Determine the (x, y) coordinate at the center of the cell enclosing the given text.  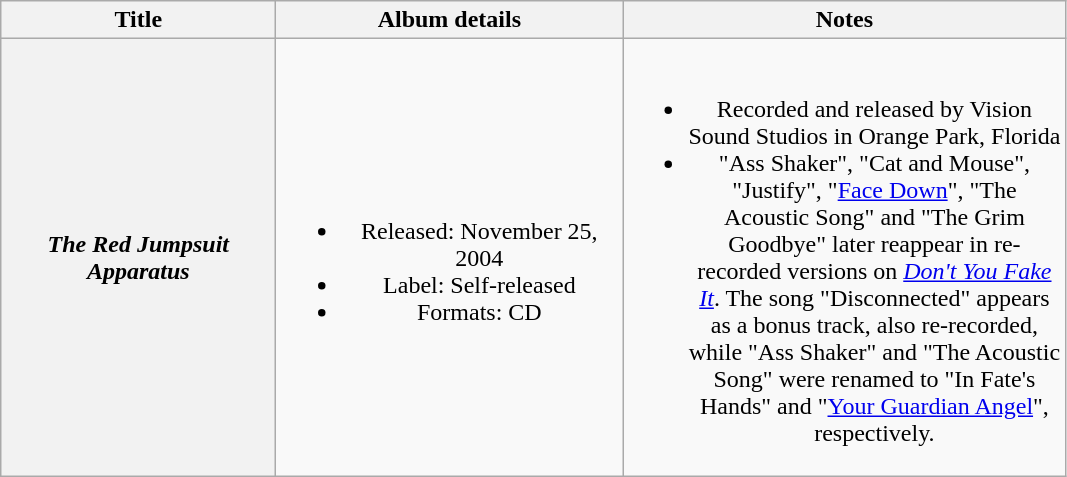
Album details (450, 20)
Title (138, 20)
Released: November 25, 2004Label: Self-releasedFormats: CD (450, 258)
The Red Jumpsuit Apparatus (138, 258)
Notes (844, 20)
